Capture the cell that displays the provided text and extract its [x, y] central coordinate. 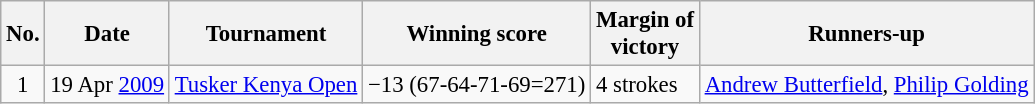
Date [107, 34]
Tournament [266, 34]
−13 (67-64-71-69=271) [477, 85]
No. [23, 34]
19 Apr 2009 [107, 85]
4 strokes [646, 85]
Andrew Butterfield, Philip Golding [866, 85]
Margin ofvictory [646, 34]
Winning score [477, 34]
Runners-up [866, 34]
1 [23, 85]
Tusker Kenya Open [266, 85]
